Pinpoint the cell where the given text exists, returning its [x, y] midpoint coordinate. 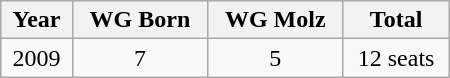
2009 [37, 58]
WG Molz [276, 20]
Year [37, 20]
WG Born [140, 20]
5 [276, 58]
12 seats [396, 58]
7 [140, 58]
Total [396, 20]
